Scan for the cell matching the given text and deliver its [x, y] coordinate at center. 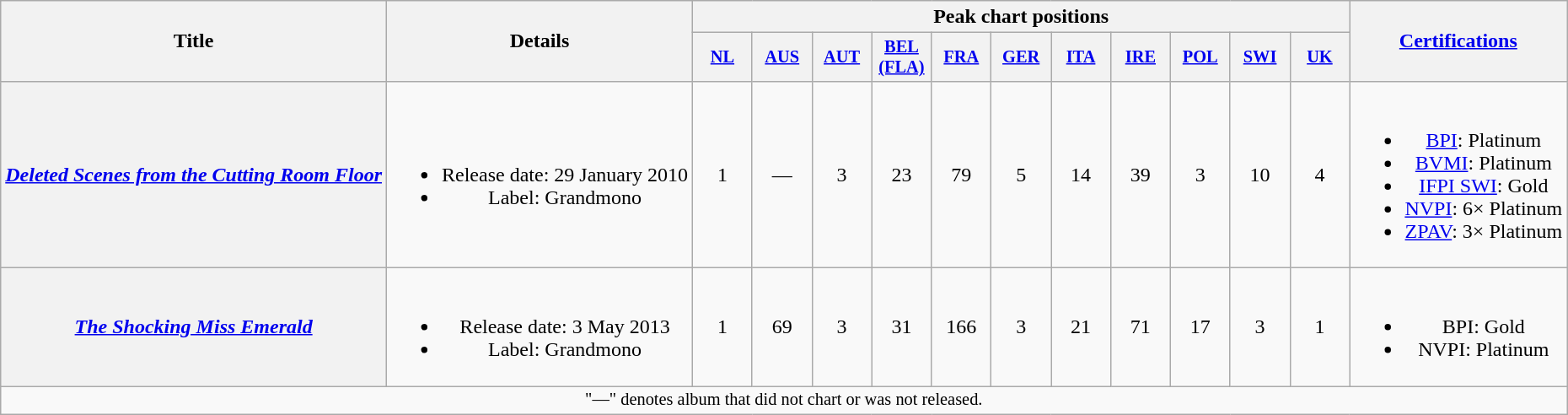
21 [1081, 327]
FRA [961, 57]
SWI [1259, 57]
4 [1320, 174]
39 [1140, 174]
10 [1259, 174]
Release date: 3 May 2013Label: Grandmono [540, 327]
69 [782, 327]
23 [902, 174]
UK [1320, 57]
Title [194, 41]
AUS [782, 57]
31 [902, 327]
— [782, 174]
BPI: GoldNVPI: Platinum [1458, 327]
166 [961, 327]
Release date: 29 January 2010Label: Grandmono [540, 174]
GER [1022, 57]
The Shocking Miss Emerald [194, 327]
BEL (FLA) [902, 57]
BPI: PlatinumBVMI: PlatinumIFPI SWI: GoldNVPI: 6× PlatinumZPAV: 3× Platinum [1458, 174]
5 [1022, 174]
"—" denotes album that did not chart or was not released. [784, 401]
Peak chart positions [1020, 17]
79 [961, 174]
14 [1081, 174]
Details [540, 41]
Deleted Scenes from the Cutting Room Floor [194, 174]
NL [722, 57]
IRE [1140, 57]
17 [1200, 327]
71 [1140, 327]
AUT [841, 57]
POL [1200, 57]
Certifications [1458, 41]
ITA [1081, 57]
